Detect which cell encompasses the target text, then output its (x, y) center coordinate. 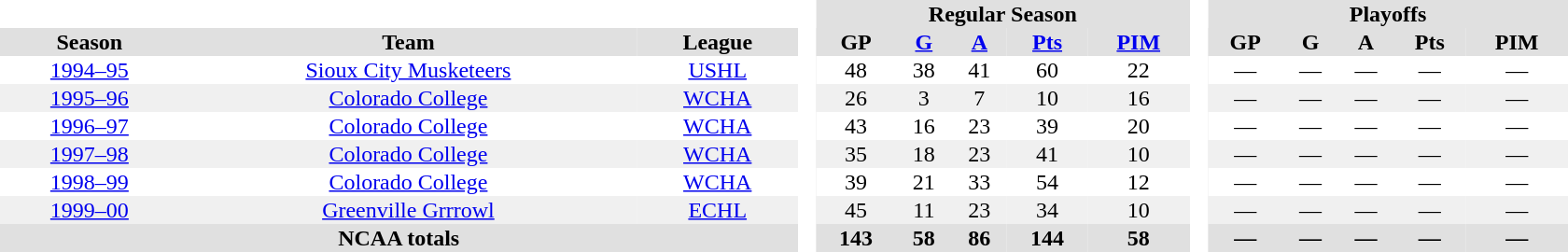
Season (90, 42)
45 (856, 210)
43 (856, 126)
1998–99 (90, 182)
54 (1047, 182)
144 (1047, 238)
USHL (717, 70)
34 (1047, 210)
Playoffs (1388, 14)
ECHL (717, 210)
1995–96 (90, 98)
NCAA totals (399, 238)
20 (1139, 126)
35 (856, 154)
33 (980, 182)
1999–00 (90, 210)
1994–95 (90, 70)
Greenville Grrrowl (409, 210)
Sioux City Musketeers (409, 70)
26 (856, 98)
38 (924, 70)
143 (856, 238)
League (717, 42)
11 (924, 210)
86 (980, 238)
21 (924, 182)
3 (924, 98)
12 (1139, 182)
1996–97 (90, 126)
1997–98 (90, 154)
22 (1139, 70)
Regular Season (1002, 14)
18 (924, 154)
48 (856, 70)
Team (409, 42)
7 (980, 98)
60 (1047, 70)
